Locate the cell with the specified text and output its (X, Y) center coordinate. 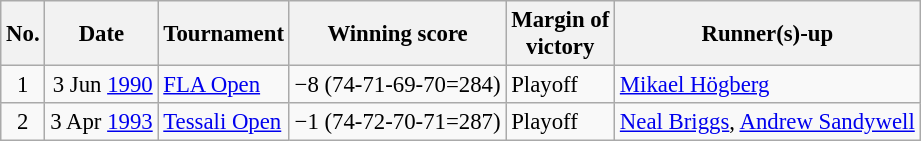
FLA Open (224, 85)
Margin ofvictory (560, 34)
3 Jun 1990 (102, 85)
−1 (74-72-70-71=287) (398, 122)
Winning score (398, 34)
Neal Briggs, Andrew Sandywell (768, 122)
Tessali Open (224, 122)
Date (102, 34)
3 Apr 1993 (102, 122)
Runner(s)-up (768, 34)
No. (23, 34)
1 (23, 85)
Tournament (224, 34)
2 (23, 122)
Mikael Högberg (768, 85)
−8 (74-71-69-70=284) (398, 85)
